Extract the (X, Y) coordinate from the center of the cell holding the provided text.  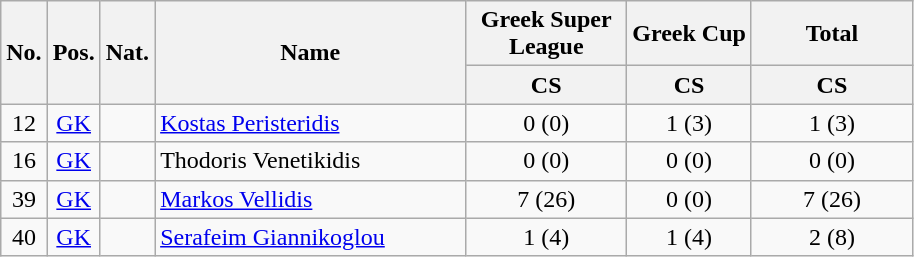
Greek Cup (690, 34)
Kostas Peristeridis (310, 123)
Greek Super League (546, 34)
39 (24, 199)
Pos. (74, 52)
40 (24, 237)
Total (832, 34)
No. (24, 52)
Thodoris Venetikidis (310, 161)
Markos Vellidis (310, 199)
2 (8) (832, 237)
Nat. (127, 52)
12 (24, 123)
Name (310, 52)
Serafeim Giannikoglou (310, 237)
16 (24, 161)
